Search for the cell housing the specified text and yield its (X, Y) center coordinate. 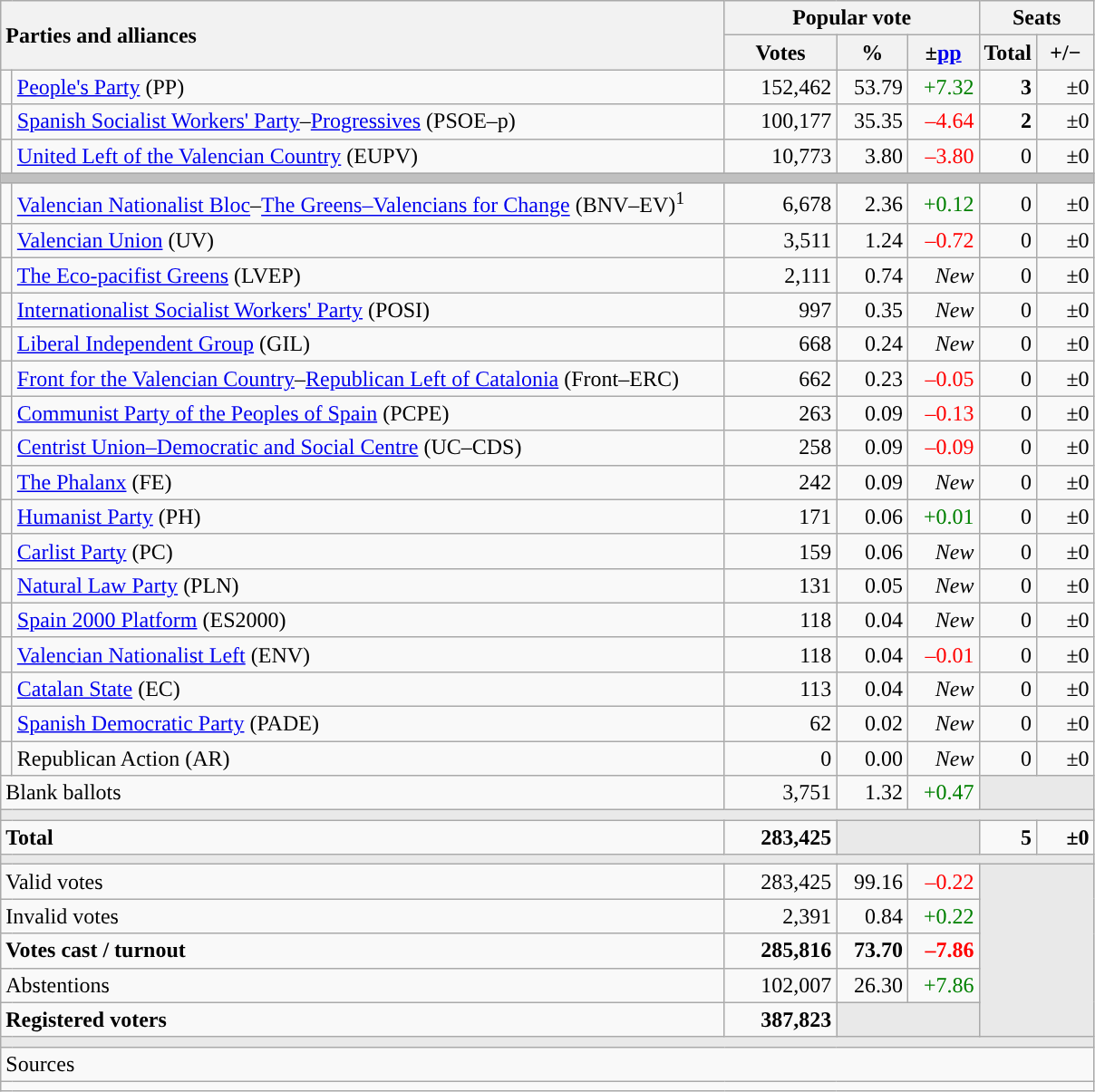
662 (780, 379)
Front for the Valencian Country–Republican Left of Catalonia (Front–ERC) (368, 379)
–0.22 (943, 882)
Votes (780, 53)
152,462 (780, 87)
% (872, 53)
Spanish Socialist Workers' Party–Progressives (PSOE–p) (368, 121)
10,773 (780, 156)
+7.32 (943, 87)
0.35 (872, 310)
171 (780, 517)
3.80 (872, 156)
131 (780, 585)
2 (1008, 121)
Internationalist Socialist Workers' Party (POSI) (368, 310)
0.24 (872, 344)
3 (1008, 87)
Blank ballots (363, 793)
Sources (547, 1064)
0.02 (872, 724)
997 (780, 310)
62 (780, 724)
0.05 (872, 585)
35.35 (872, 121)
Republican Action (AR) (368, 759)
Spain 2000 Platform (ES2000) (368, 620)
Valid votes (363, 882)
Parties and alliances (363, 35)
+0.22 (943, 916)
242 (780, 482)
1.32 (872, 793)
Valencian Union (UV) (368, 241)
–3.80 (943, 156)
Carlist Party (PC) (368, 551)
Natural Law Party (PLN) (368, 585)
102,007 (780, 985)
258 (780, 448)
2,111 (780, 275)
+0.12 (943, 203)
285,816 (780, 951)
53.79 (872, 87)
1.24 (872, 241)
The Eco-pacifist Greens (LVEP) (368, 275)
Valencian Nationalist Bloc–The Greens–Valencians for Change (BNV–EV)1 (368, 203)
Votes cast / turnout (363, 951)
+/− (1066, 53)
0.74 (872, 275)
+7.86 (943, 985)
Invalid votes (363, 916)
–0.72 (943, 241)
668 (780, 344)
Liberal Independent Group (GIL) (368, 344)
–0.13 (943, 413)
Popular vote (852, 18)
Seats (1037, 18)
–0.09 (943, 448)
The Phalanx (FE) (368, 482)
Humanist Party (PH) (368, 517)
United Left of the Valencian Country (EUPV) (368, 156)
±pp (943, 53)
Spanish Democratic Party (PADE) (368, 724)
Registered voters (363, 1020)
Centrist Union–Democratic and Social Centre (UC–CDS) (368, 448)
+0.47 (943, 793)
Valencian Nationalist Left (ENV) (368, 654)
73.70 (872, 951)
263 (780, 413)
Communist Party of the Peoples of Spain (PCPE) (368, 413)
387,823 (780, 1020)
0.23 (872, 379)
5 (1008, 837)
2,391 (780, 916)
–4.64 (943, 121)
99.16 (872, 882)
159 (780, 551)
Catalan State (EC) (368, 689)
0.00 (872, 759)
–0.01 (943, 654)
–0.05 (943, 379)
0.84 (872, 916)
Abstentions (363, 985)
100,177 (780, 121)
113 (780, 689)
3,511 (780, 241)
6,678 (780, 203)
3,751 (780, 793)
–7.86 (943, 951)
People's Party (PP) (368, 87)
2.36 (872, 203)
26.30 (872, 985)
+0.01 (943, 517)
